Return (x, y) of the center of cell containing provided text 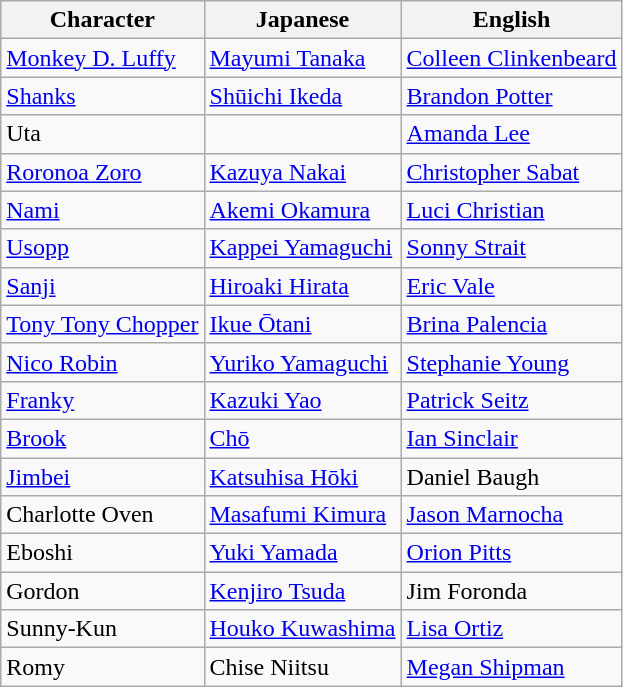
Ian Sinclair (512, 438)
Uta (102, 134)
Jimbei (102, 477)
Masafumi Kimura (302, 515)
Jason Marnocha (512, 515)
Jim Foronda (512, 591)
Romy (102, 667)
Kappei Yamaguchi (302, 248)
Katsuhisa Hōki (302, 477)
Kenjiro Tsuda (302, 591)
Monkey D. Luffy (102, 58)
Charlotte Oven (102, 515)
Sonny Strait (512, 248)
Brook (102, 438)
Brandon Potter (512, 96)
English (512, 20)
Akemi Okamura (302, 210)
Chise Niitsu (302, 667)
Nico Robin (102, 362)
Gordon (102, 591)
Roronoa Zoro (102, 172)
Japanese (302, 20)
Hiroaki Hirata (302, 286)
Lisa Ortiz (512, 629)
Nami (102, 210)
Amanda Lee (512, 134)
Yuriko Yamaguchi (302, 362)
Eric Vale (512, 286)
Sunny-Kun (102, 629)
Mayumi Tanaka (302, 58)
Shanks (102, 96)
Usopp (102, 248)
Colleen Clinkenbeard (512, 58)
Luci Christian (512, 210)
Shūichi Ikeda (302, 96)
Character (102, 20)
Ikue Ōtani (302, 324)
Kazuya Nakai (302, 172)
Daniel Baugh (512, 477)
Patrick Seitz (512, 400)
Eboshi (102, 553)
Brina Palencia (512, 324)
Chō (302, 438)
Sanji (102, 286)
Tony Tony Chopper (102, 324)
Franky (102, 400)
Yuki Yamada (302, 553)
Kazuki Yao (302, 400)
Stephanie Young (512, 362)
Christopher Sabat (512, 172)
Orion Pitts (512, 553)
Houko Kuwashima (302, 629)
Megan Shipman (512, 667)
